Determine the (x, y) coordinate at the center of the cell enclosing the given text.  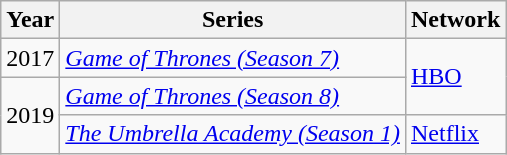
2017 (30, 58)
2019 (30, 115)
Game of Thrones (Season 7) (233, 58)
Network (455, 20)
Year (30, 20)
The Umbrella Academy (Season 1) (233, 134)
Series (233, 20)
Netflix (455, 134)
Game of Thrones (Season 8) (233, 96)
HBO (455, 77)
